Locate the cell with the specified text and output its [X, Y] center coordinate. 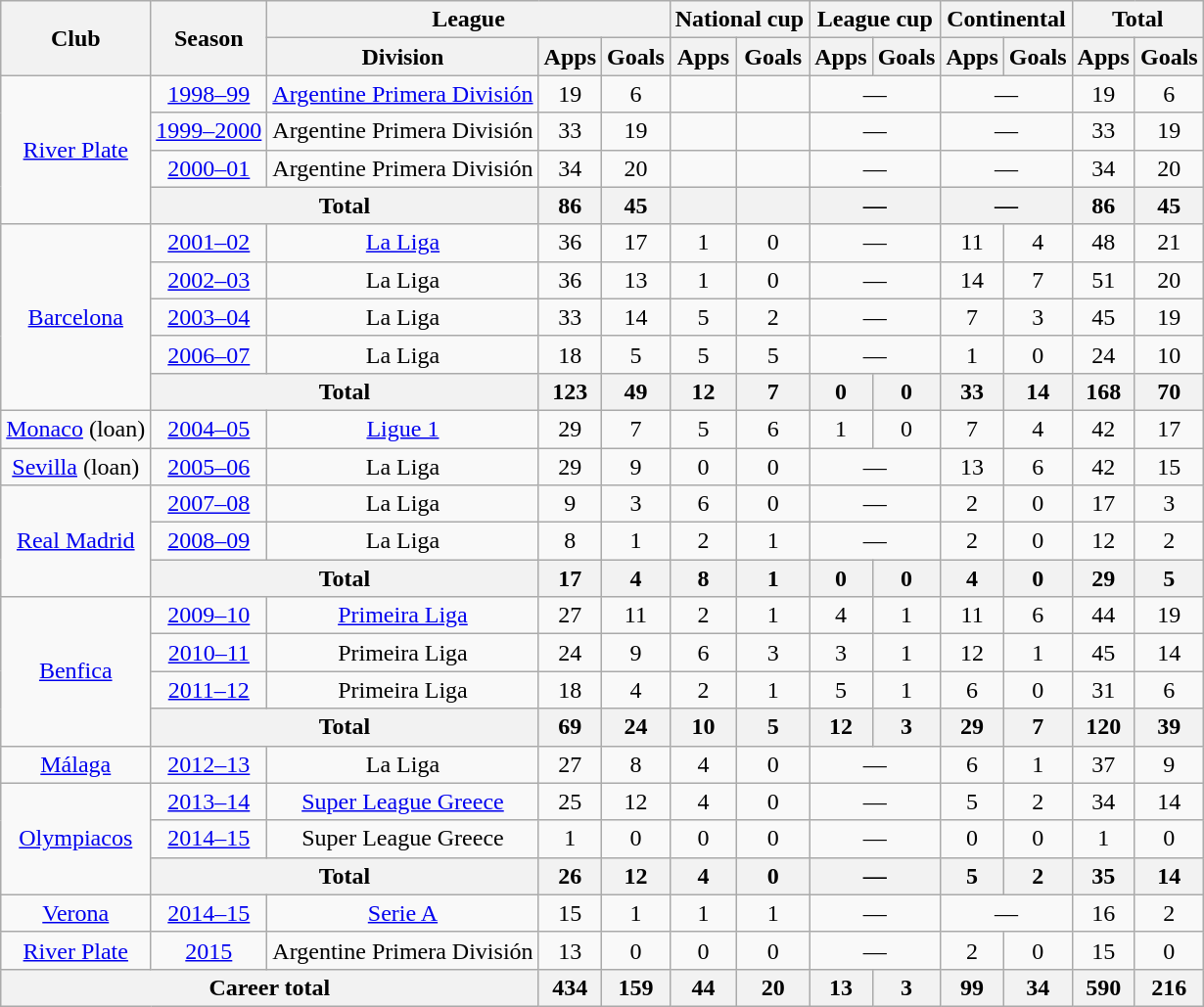
1998–99 [209, 94]
120 [1103, 727]
Verona [76, 913]
31 [1103, 690]
League cup [875, 20]
Ligue 1 [403, 429]
National cup [739, 20]
70 [1169, 391]
2011–12 [209, 690]
2012–13 [209, 764]
2000–01 [209, 168]
49 [636, 391]
Sevilla (loan) [76, 467]
Benfica [76, 671]
51 [1103, 280]
39 [1169, 727]
League [468, 20]
1999–2000 [209, 131]
216 [1169, 987]
168 [1103, 391]
Continental [1006, 20]
69 [570, 727]
2003–04 [209, 317]
2002–03 [209, 280]
Season [209, 38]
434 [570, 987]
2007–08 [209, 504]
2015 [209, 950]
Olympiacos [76, 839]
590 [1103, 987]
21 [1169, 243]
Monaco (loan) [76, 429]
2013–14 [209, 801]
16 [1103, 913]
2009–10 [209, 616]
2004–05 [209, 429]
Real Madrid [76, 541]
37 [1103, 764]
26 [570, 876]
Málaga [76, 764]
Career total [270, 987]
Serie A [403, 913]
35 [1103, 876]
48 [1103, 243]
159 [636, 987]
2005–06 [209, 467]
99 [972, 987]
Club [76, 38]
2001–02 [209, 243]
Barcelona [76, 317]
2006–07 [209, 354]
2010–11 [209, 653]
Division [403, 57]
123 [570, 391]
2008–09 [209, 541]
25 [570, 801]
